Locate the cell with the specified text and output its [X, Y] center coordinate. 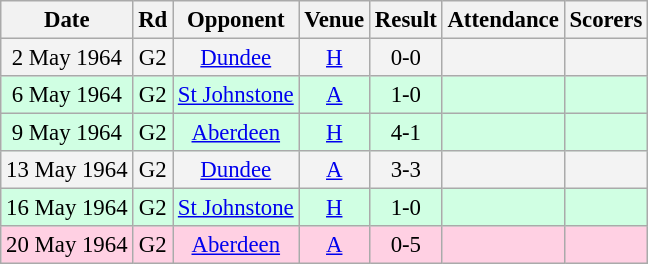
0-5 [406, 245]
Rd [153, 20]
2 May 1964 [67, 58]
20 May 1964 [67, 245]
Scorers [606, 20]
Venue [334, 20]
16 May 1964 [67, 208]
4-1 [406, 133]
9 May 1964 [67, 133]
6 May 1964 [67, 95]
3-3 [406, 170]
Result [406, 20]
Opponent [236, 20]
0-0 [406, 58]
Attendance [503, 20]
Date [67, 20]
13 May 1964 [67, 170]
